Return the [X, Y] coordinate for the center point of the cell that contains the specified text.  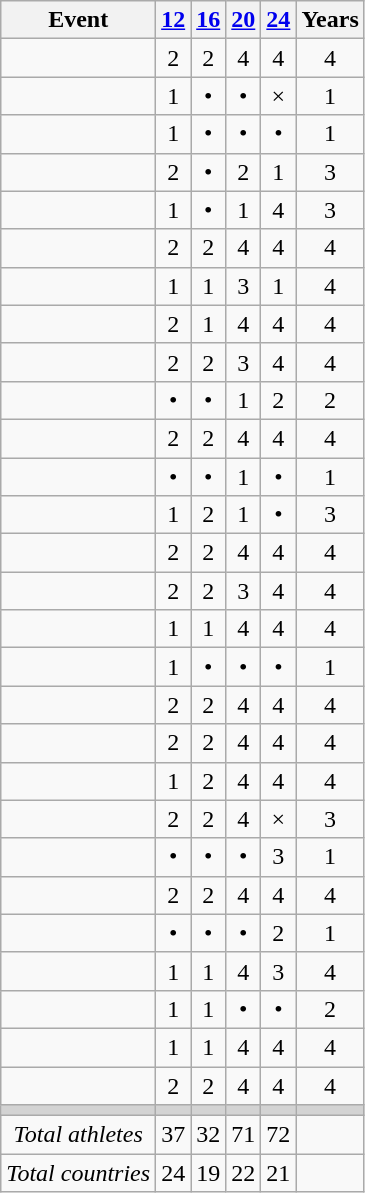
22 [244, 1173]
37 [174, 1135]
32 [208, 1135]
71 [244, 1135]
19 [208, 1173]
21 [278, 1173]
Total athletes [78, 1135]
20 [244, 20]
Years [330, 20]
72 [278, 1135]
Total countries [78, 1173]
Event [78, 20]
12 [174, 20]
16 [208, 20]
